Locate the cell with the specified text and output its [x, y] center coordinate. 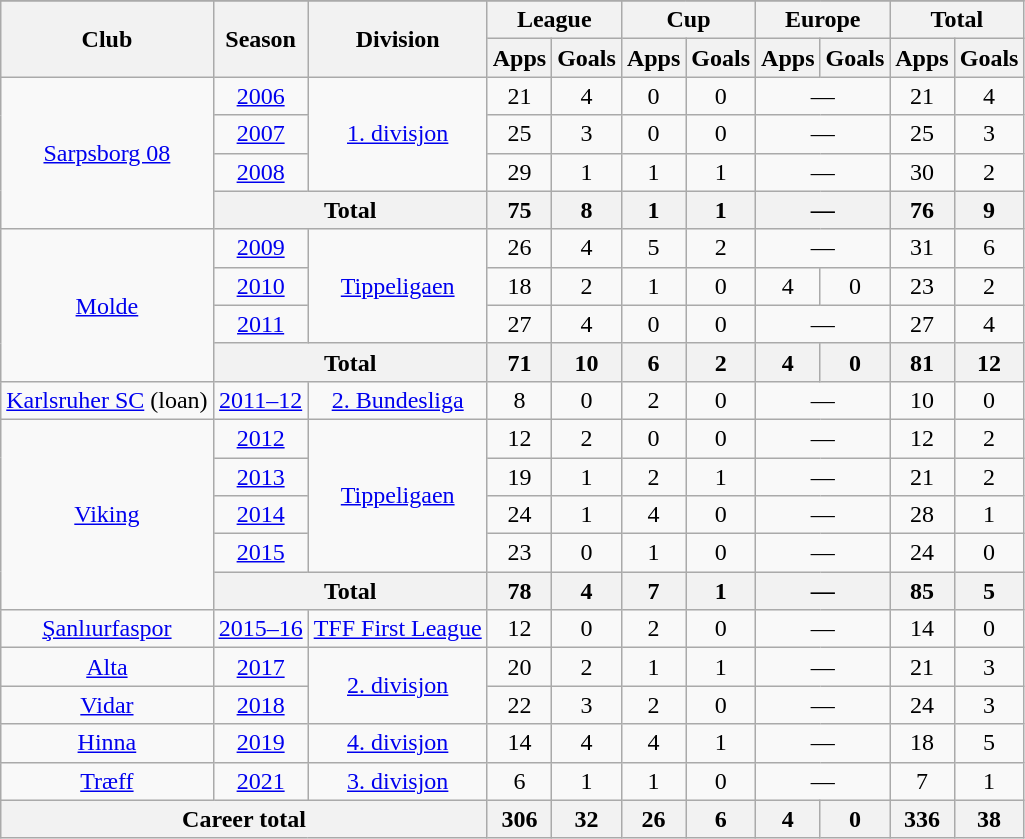
2008 [260, 172]
22 [519, 705]
League [554, 20]
336 [922, 819]
Division [398, 39]
2015–16 [260, 629]
2017 [260, 667]
32 [587, 819]
Career total [244, 819]
Træff [107, 781]
71 [519, 362]
76 [922, 210]
9 [989, 210]
75 [519, 210]
Şanlıurfaspor [107, 629]
Alta [107, 667]
3. divisjon [398, 781]
2011 [260, 324]
Cup [688, 20]
31 [922, 248]
2018 [260, 705]
2010 [260, 286]
Sarpsborg 08 [107, 153]
Viking [107, 514]
Season [260, 39]
30 [922, 172]
2012 [260, 438]
2. Bundesliga [398, 400]
Club [107, 39]
19 [519, 477]
Molde [107, 305]
2013 [260, 477]
20 [519, 667]
Europe [823, 20]
2021 [260, 781]
2006 [260, 96]
Karlsruher SC (loan) [107, 400]
38 [989, 819]
81 [922, 362]
4. divisjon [398, 743]
85 [922, 591]
78 [519, 591]
2015 [260, 553]
1. divisjon [398, 134]
2014 [260, 515]
2007 [260, 134]
306 [519, 819]
2011–12 [260, 400]
28 [922, 515]
Hinna [107, 743]
Vidar [107, 705]
2. divisjon [398, 686]
2009 [260, 248]
29 [519, 172]
2019 [260, 743]
TFF First League [398, 629]
